Scan for the cell matching the given text and deliver its (x, y) coordinate at center. 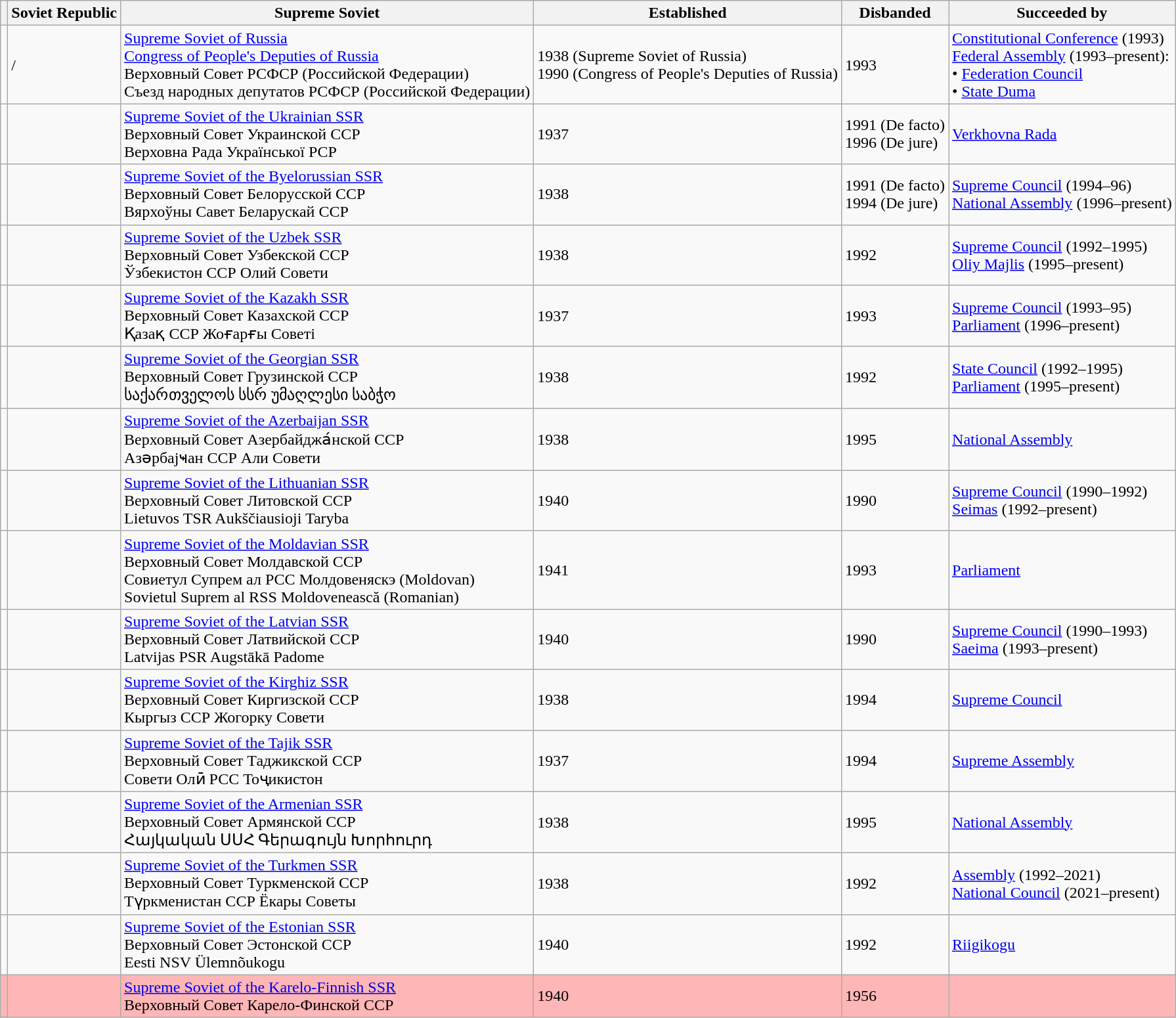
Parliament (1062, 570)
Supreme Soviet of the Azerbaijan SSRВерховный Совет Азербайджа́нской ССР Азәрбаjҹан ССР Али Совети (327, 439)
Verkhovna Rada (1062, 134)
Supreme Soviet of the Ukrainian SSRВерховный Совет Украинской ССР Верховна Рада Української РСР (327, 134)
Disbanded (896, 13)
1938 (Supreme Soviet of Russia)1990 (Congress of People's Deputies of Russia) (688, 64)
Soviet Republic (64, 13)
/ (64, 64)
Supreme Soviet of the Uzbek SSRВерховный Совет Узбекской ССР Ўзбекистон ССР Олий Совети (327, 255)
Assembly (1992–2021) National Council (2021–present) (1062, 884)
State Council (1992–1995) Parliament (1995–present) (1062, 378)
Established (688, 13)
Supreme Council (1990–1992) Seimas (1992–present) (1062, 500)
1991 (De facto)1996 (De jure) (896, 134)
Supreme Soviet of the Latvian SSRВерховный Совет Латвийской ССР Latvijas PSR Augstākā Padome (327, 639)
Supreme Soviet (327, 13)
Supreme Council (1062, 699)
Supreme Assembly (1062, 761)
Supreme Soviet of the Kazakh SSRВерховный Совет Казахской ССР Қазақ ССР Жоғарғы Советі (327, 316)
1941 (688, 570)
Supreme Soviet of the Karelo-Finnish SSRВерховный Совет Карело-Финской ССР (327, 996)
Constitutional Conference (1993) Federal Assembly (1993–present):• Federation Council• State Duma (1062, 64)
1956 (896, 996)
Supreme Council (1992–1995) Oliy Majlis (1995–present) (1062, 255)
1991 (De facto)1994 (De jure) (896, 194)
Supreme Soviet of the Kirghiz SSRВерховный Совет Киргизской ССР Кыргыз ССР Жогорку Совети (327, 699)
Supreme Soviet of the Turkmen SSRВерховный Совет Туркменской ССР Түркменистан ССР Ёкары Советы (327, 884)
Succeeded by (1062, 13)
Supreme Soviet of the Estonian SSRВерховный Совет Эстонской ССР Eesti NSV Ülemnõukogu (327, 944)
Supreme Soviet of the Tajik SSRВерховный Совет Таджикской ССР Совети Олӣ РСС Тоҷикистон (327, 761)
Supreme Soviet of the Georgian SSRВерховный Совет Грузинской ССР საქართველოს სსრ უმაღლესი საბჭო (327, 378)
Supreme Council (1993–95) Parliament (1996–present) (1062, 316)
Supreme Soviet of the Armenian SSRВерховный Совет Армянской ССР Հայկական ՍՍՀ Գերագույն Խորհուրդ (327, 822)
Supreme Council (1994–96) National Assembly (1996–present) (1062, 194)
Riigikogu (1062, 944)
Supreme Soviet of the Byelorussian SSRВерховный Совет Белорусской ССР Вярхоўны Савет Беларускай ССР (327, 194)
Supreme Council (1990–1993) Saeima (1993–present) (1062, 639)
Supreme Soviet of the Lithuanian SSRВерховный Совет Литовской ССР Lietuvos TSR Aukščiausioji Taryba (327, 500)
